Return [x, y] of the center of cell containing provided text 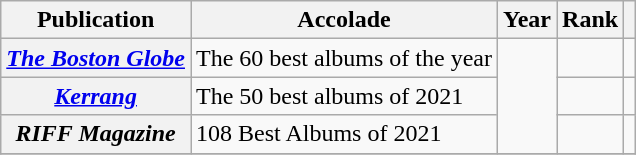
RIFF Magazine [96, 134]
The 60 best albums of the year [344, 58]
The 50 best albums of 2021 [344, 96]
Kerrang [96, 96]
108 Best Albums of 2021 [344, 134]
Year [526, 20]
Publication [96, 20]
Rank [590, 20]
Accolade [344, 20]
The Boston Globe [96, 58]
